Return (x, y) of the center of cell containing provided text 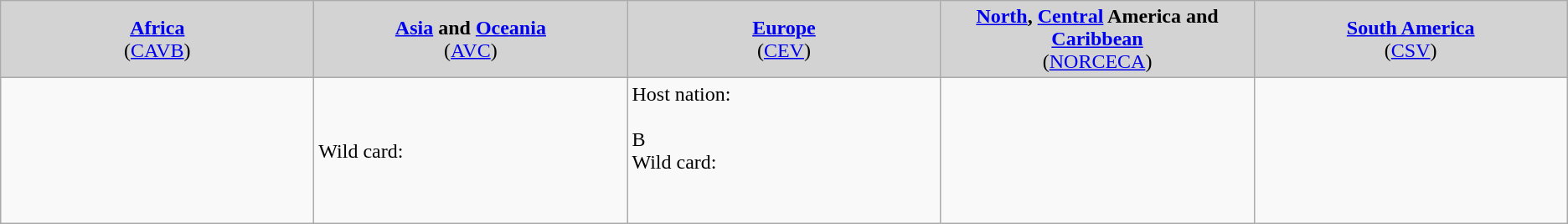
Host nation: BWild card: (784, 151)
North, Central America and Caribbean(NORCECA) (1097, 39)
South America(CSV) (1411, 39)
Europe(CEV) (784, 39)
Africa(CAVB) (157, 39)
Wild card: (471, 151)
Asia and Oceania(AVC) (471, 39)
